Extract the [x, y] coordinate from the center of the cell holding the provided text.  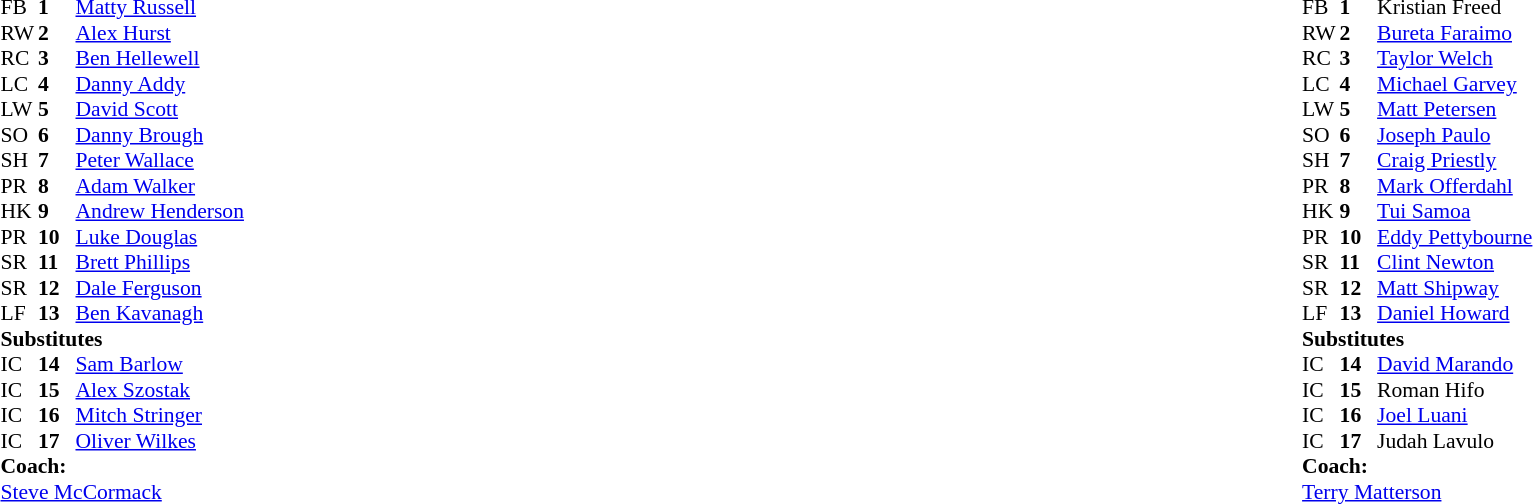
Alex Szostak [160, 390]
Michael Garvey [1454, 84]
Joseph Paulo [1454, 135]
Dale Ferguson [160, 288]
Oliver Wilkes [160, 441]
Bureta Faraimo [1454, 33]
Luke Douglas [160, 237]
Matt Petersen [1454, 109]
Andrew Henderson [160, 211]
Joel Luani [1454, 415]
Danny Addy [160, 84]
Judah Lavulo [1454, 441]
Danny Brough [160, 135]
Mark Offerdahl [1454, 186]
Roman Hifo [1454, 390]
Sam Barlow [160, 365]
Adam Walker [160, 186]
David Scott [160, 109]
Ben Kavanagh [160, 313]
Brett Phillips [160, 263]
Daniel Howard [1454, 313]
Matt Shipway [1454, 288]
Craig Priestly [1454, 161]
Eddy Pettybourne [1454, 237]
Taylor Welch [1454, 59]
David Marando [1454, 365]
Clint Newton [1454, 263]
Tui Samoa [1454, 211]
Peter Wallace [160, 161]
Alex Hurst [160, 33]
Mitch Stringer [160, 415]
Ben Hellewell [160, 59]
